Detect which cell encompasses the target text, then output its (X, Y) center coordinate. 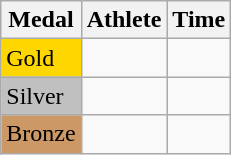
Medal (41, 20)
Time (199, 20)
Bronze (41, 134)
Silver (41, 96)
Athlete (124, 20)
Gold (41, 58)
